Locate the cell with the specified text and output its (X, Y) center coordinate. 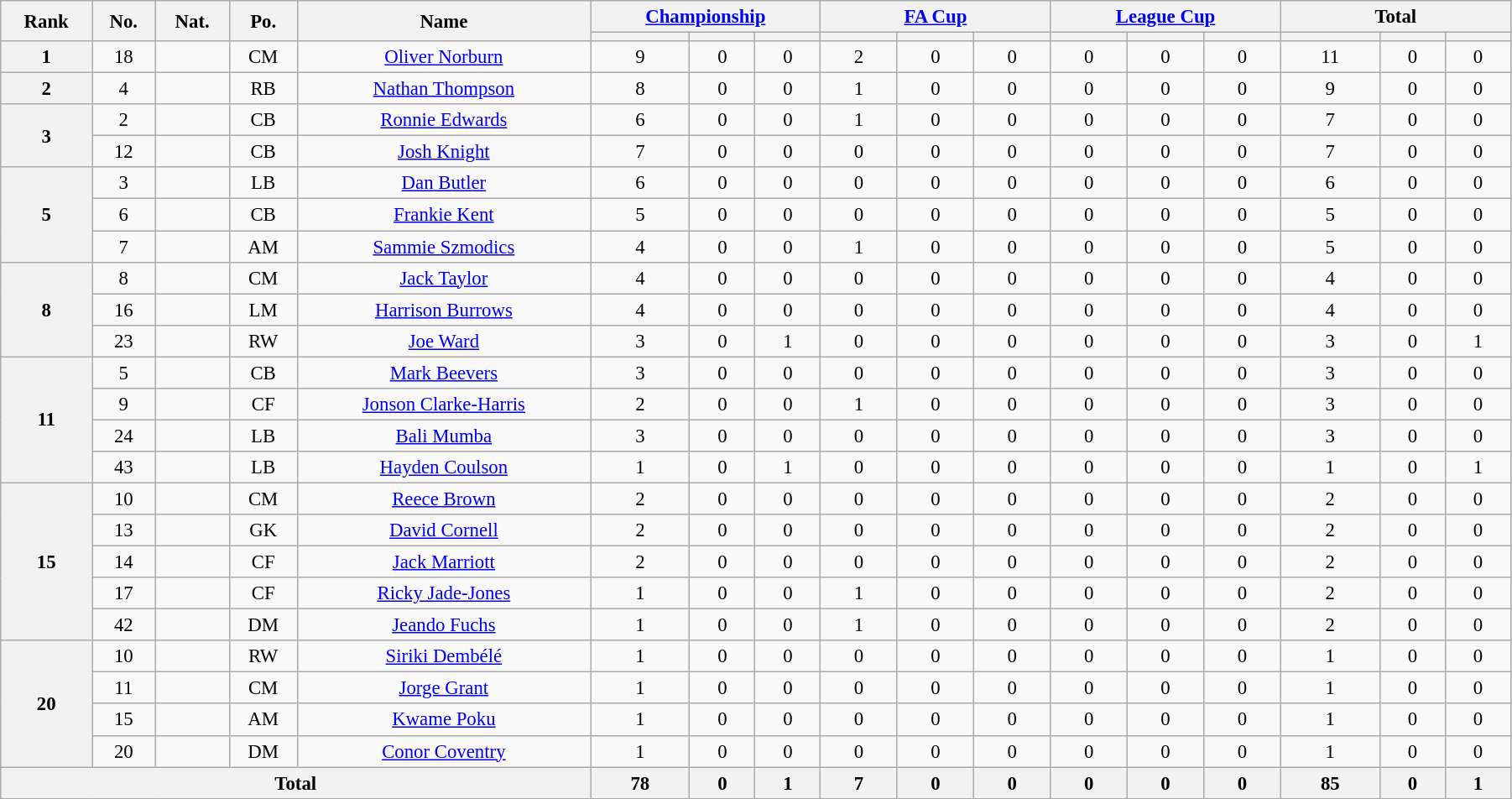
Name (444, 21)
78 (640, 783)
14 (124, 562)
Bali Mumba (444, 436)
RB (263, 89)
Jorge Grant (444, 688)
17 (124, 593)
Kwame Poku (444, 720)
No. (124, 21)
Hayden Coulson (444, 467)
Siriki Dembélé (444, 656)
Nathan Thompson (444, 89)
Nat. (192, 21)
Mark Beevers (444, 373)
Dan Butler (444, 184)
42 (124, 625)
Harrison Burrows (444, 310)
Josh Knight (444, 152)
Jeando Fuchs (444, 625)
Ricky Jade-Jones (444, 593)
David Cornell (444, 530)
FA Cup (936, 17)
Jack Taylor (444, 278)
16 (124, 310)
Rank (47, 21)
24 (124, 436)
23 (124, 341)
LM (263, 310)
Oliver Norburn (444, 57)
GK (263, 530)
18 (124, 57)
Championship (706, 17)
Ronnie Edwards (444, 120)
Joe Ward (444, 341)
13 (124, 530)
Reece Brown (444, 499)
Conor Coventry (444, 751)
Sammie Szmodics (444, 247)
12 (124, 152)
Jack Marriott (444, 562)
League Cup (1165, 17)
43 (124, 467)
85 (1330, 783)
Frankie Kent (444, 215)
Jonson Clarke-Harris (444, 405)
Po. (263, 21)
